Search for the cell housing the specified text and yield its (x, y) center coordinate. 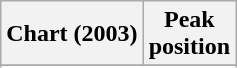
Chart (2003) (72, 34)
Peakposition (189, 34)
